Detect which cell encompasses the target text, then output its (X, Y) center coordinate. 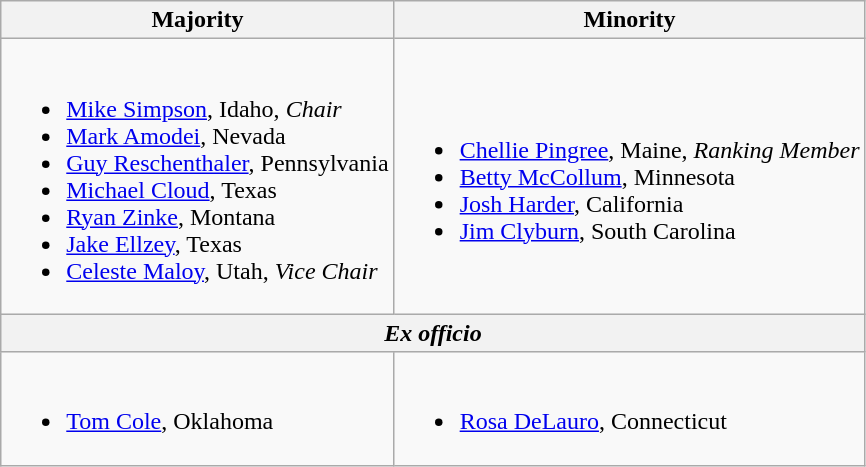
Chellie Pingree, Maine, Ranking MemberBetty McCollum, MinnesotaJosh Harder, CaliforniaJim Clyburn, South Carolina (630, 176)
Minority (630, 20)
Majority (198, 20)
Rosa DeLauro, Connecticut (630, 408)
Ex officio (433, 333)
Tom Cole, Oklahoma (198, 408)
